Identify which cell holds the provided text, then report its [X, Y] central coordinate. 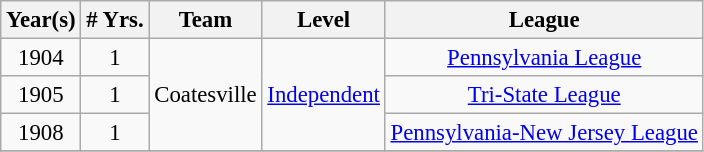
Pennsylvania-New Jersey League [544, 133]
Independent [324, 96]
Coatesville [206, 96]
Level [324, 20]
Tri-State League [544, 95]
Year(s) [41, 20]
League [544, 20]
1905 [41, 95]
1904 [41, 58]
1908 [41, 133]
Team [206, 20]
Pennsylvania League [544, 58]
# Yrs. [115, 20]
